From the cell containing the given text, extract its center point as [x, y] coordinate. 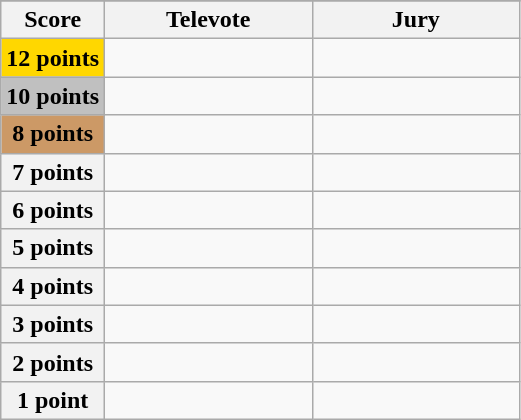
6 points [53, 210]
1 point [53, 400]
2 points [53, 362]
12 points [53, 58]
Jury [416, 20]
Televote [209, 20]
8 points [53, 134]
Score [53, 20]
5 points [53, 248]
7 points [53, 172]
4 points [53, 286]
10 points [53, 96]
3 points [53, 324]
